Scan for the cell matching the given text and deliver its (x, y) coordinate at center. 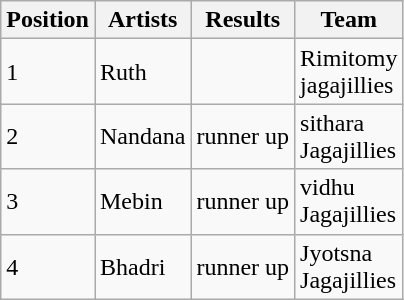
sitharaJagajillies (349, 136)
Nandana (142, 136)
2 (48, 136)
Position (48, 20)
1 (48, 72)
vidhuJagajillies (349, 202)
4 (48, 266)
Bhadri (142, 266)
Mebin (142, 202)
Results (243, 20)
Rimitomyjagajillies (349, 72)
Artists (142, 20)
JyotsnaJagajillies (349, 266)
Team (349, 20)
Ruth (142, 72)
3 (48, 202)
